Output the [X, Y] coordinate of the center of the cell containing the given text.  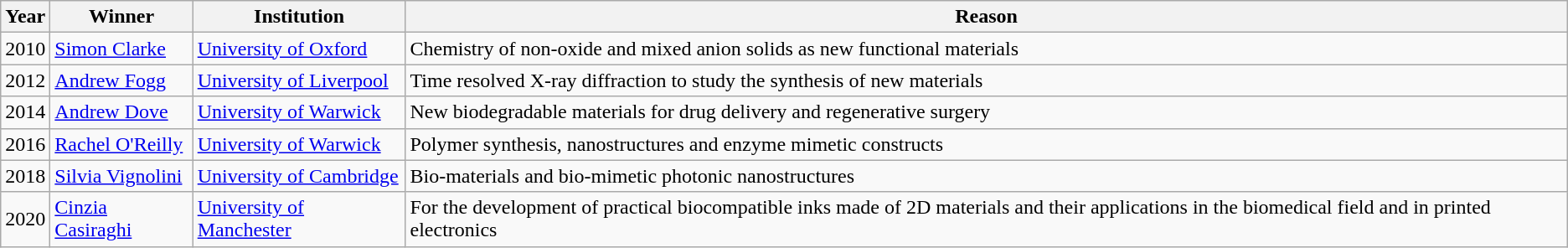
University of Manchester [299, 220]
For the development of practical biocompatible inks made of 2D materials and their applications in the biomedical field and in printed electronics [987, 220]
Chemistry of non-oxide and mixed anion solids as new functional materials [987, 49]
Reason [987, 17]
Year [25, 17]
Rachel O'Reilly [121, 144]
Simon Clarke [121, 49]
Andrew Dove [121, 112]
2012 [25, 80]
Winner [121, 17]
Cinzia Casiraghi [121, 220]
University of Oxford [299, 49]
University of Cambridge [299, 176]
Institution [299, 17]
New biodegradable materials for drug delivery and regenerative surgery [987, 112]
2010 [25, 49]
Polymer synthesis, nanostructures and enzyme mimetic constructs [987, 144]
2018 [25, 176]
Time resolved X-ray diffraction to study the synthesis of new materials [987, 80]
Silvia Vignolini [121, 176]
University of Liverpool [299, 80]
Bio-materials and bio-mimetic photonic nanostructures [987, 176]
2014 [25, 112]
2020 [25, 220]
2016 [25, 144]
Andrew Fogg [121, 80]
